Scan for the cell matching the given text and deliver its (x, y) coordinate at center. 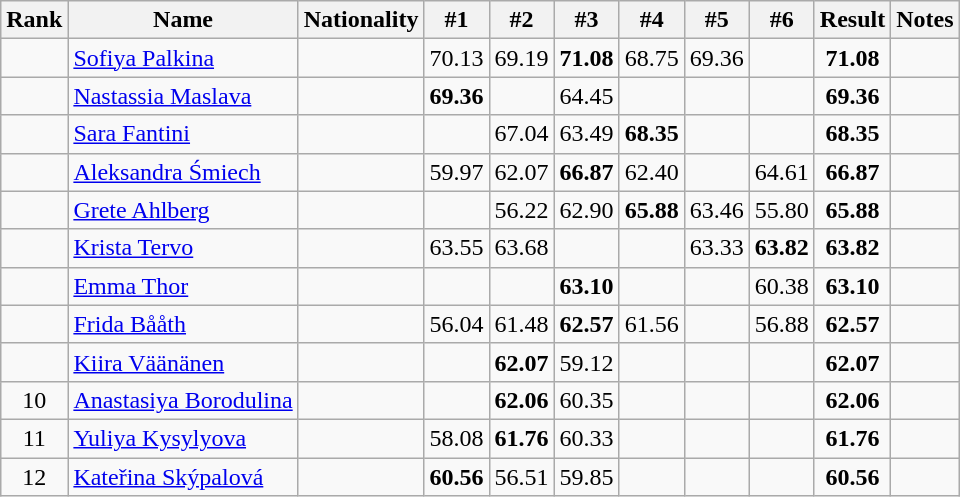
#1 (456, 20)
12 (34, 477)
59.97 (456, 172)
#3 (586, 20)
Aleksandra Śmiech (183, 172)
67.04 (522, 134)
60.38 (782, 286)
68.75 (652, 58)
61.56 (652, 324)
56.22 (522, 210)
#4 (652, 20)
#6 (782, 20)
11 (34, 438)
64.45 (586, 96)
62.90 (586, 210)
59.85 (586, 477)
55.80 (782, 210)
Sofiya Palkina (183, 58)
Krista Tervo (183, 248)
Yuliya Kysylyova (183, 438)
56.88 (782, 324)
59.12 (586, 362)
#2 (522, 20)
58.08 (456, 438)
Kateřina Skýpalová (183, 477)
56.04 (456, 324)
10 (34, 400)
60.35 (586, 400)
63.33 (716, 248)
Kiira Väänänen (183, 362)
Frida Bååth (183, 324)
60.33 (586, 438)
62.40 (652, 172)
69.19 (522, 58)
Result (852, 20)
Rank (34, 20)
64.61 (782, 172)
Emma Thor (183, 286)
63.55 (456, 248)
Nationality (361, 20)
61.48 (522, 324)
Grete Ahlberg (183, 210)
63.49 (586, 134)
Name (183, 20)
63.68 (522, 248)
Notes (925, 20)
56.51 (522, 477)
70.13 (456, 58)
63.46 (716, 210)
#5 (716, 20)
Anastasiya Borodulina (183, 400)
Nastassia Maslava (183, 96)
Sara Fantini (183, 134)
